Extract the [X, Y] coordinate from the center of the cell holding the provided text.  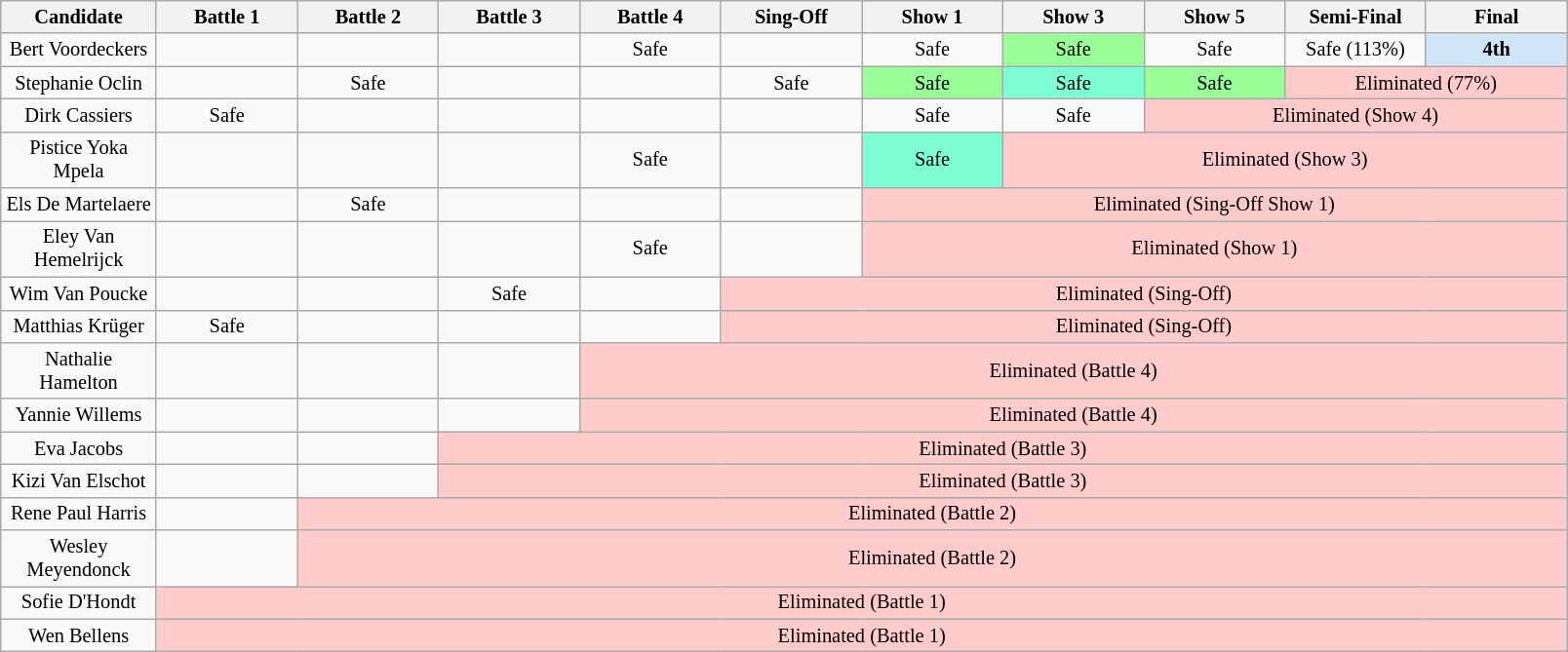
Els De Martelaere [79, 205]
Show 3 [1073, 17]
Matthias Krüger [79, 326]
Eley Van Hemelrijck [79, 249]
Candidate [79, 17]
Eliminated (Sing-Off Show 1) [1215, 205]
Show 5 [1215, 17]
Stephanie Oclin [79, 83]
Bert Voordeckers [79, 50]
Final [1496, 17]
Eliminated (Show 4) [1355, 115]
Dirk Cassiers [79, 115]
Eliminated (77%) [1426, 83]
Battle 4 [649, 17]
Wesley Meyendonck [79, 558]
Safe (113%) [1355, 50]
Pistice Yoka Mpela [79, 160]
Sing-Off [792, 17]
Rene Paul Harris [79, 514]
Kizi Van Elschot [79, 480]
Battle 2 [369, 17]
Battle 3 [509, 17]
4th [1496, 50]
Eliminated (Show 3) [1285, 160]
Eva Jacobs [79, 448]
Battle 1 [226, 17]
Sofie D'Hondt [79, 602]
Semi-Final [1355, 17]
Wen Bellens [79, 635]
Show 1 [932, 17]
Nathalie Hamelton [79, 370]
Yannie Willems [79, 415]
Eliminated (Show 1) [1215, 249]
Wim Van Poucke [79, 293]
